Scan for the cell matching the given text and deliver its (x, y) coordinate at center. 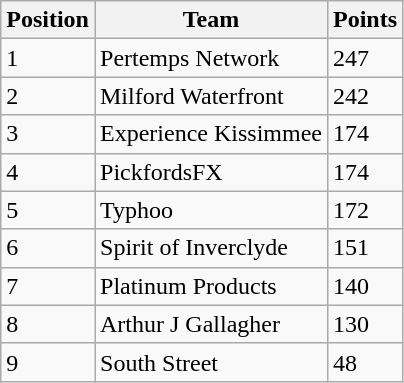
Arthur J Gallagher (210, 324)
7 (48, 286)
4 (48, 172)
Pertemps Network (210, 58)
Position (48, 20)
172 (364, 210)
Typhoo (210, 210)
247 (364, 58)
48 (364, 362)
South Street (210, 362)
Points (364, 20)
PickfordsFX (210, 172)
5 (48, 210)
130 (364, 324)
Experience Kissimmee (210, 134)
Spirit of Inverclyde (210, 248)
151 (364, 248)
6 (48, 248)
1 (48, 58)
140 (364, 286)
242 (364, 96)
9 (48, 362)
2 (48, 96)
Milford Waterfront (210, 96)
Platinum Products (210, 286)
Team (210, 20)
8 (48, 324)
3 (48, 134)
